Detect which cell encompasses the target text, then output its (x, y) center coordinate. 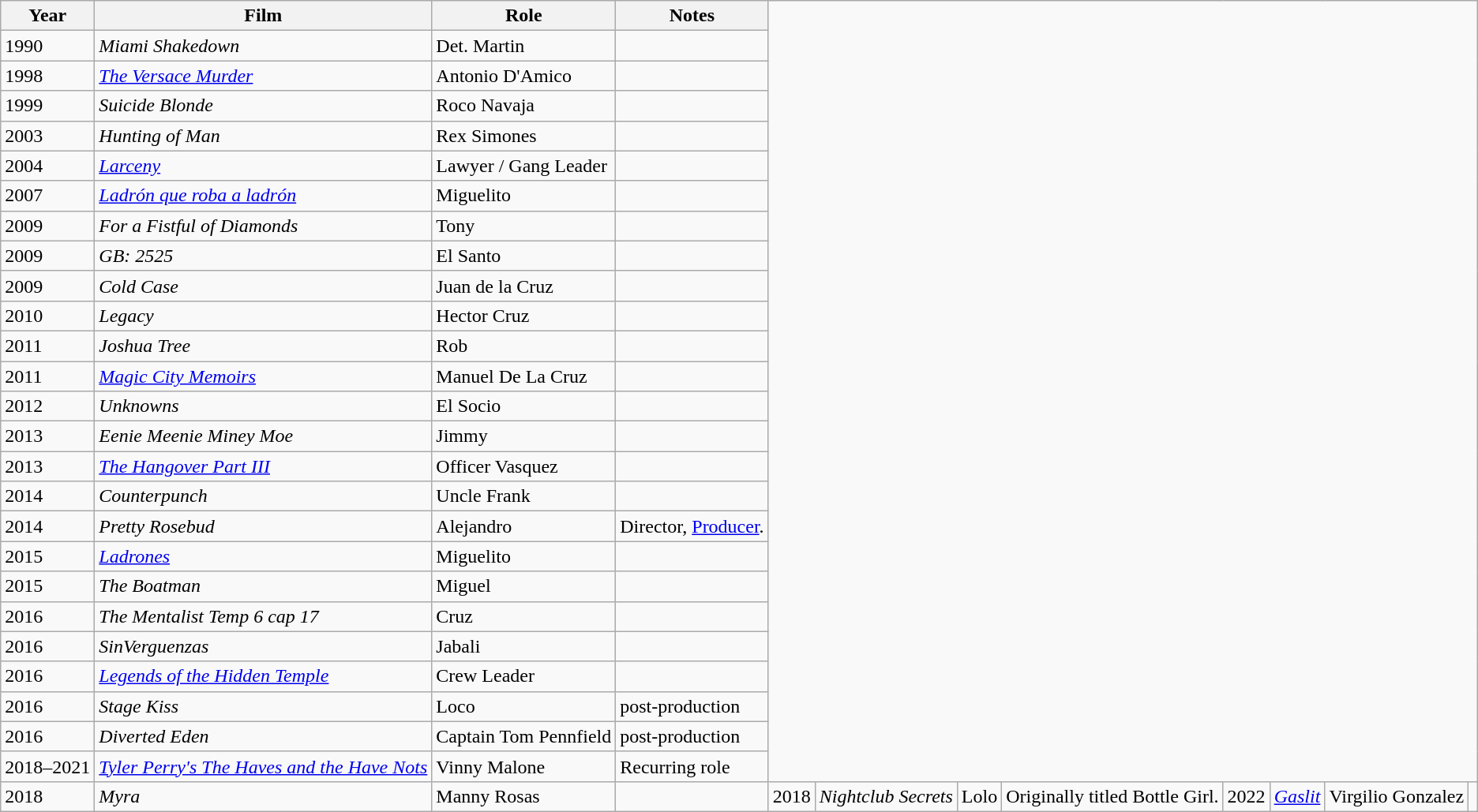
Hector Cruz (524, 316)
SinVerguenzas (264, 646)
1999 (47, 106)
Alejandro (524, 526)
Jabali (524, 646)
The Mentalist Temp 6 cap 17 (264, 616)
Gaslit (1297, 796)
GB: 2525 (264, 256)
Det. Martin (524, 46)
Ladrones (264, 556)
Loco (524, 706)
Cold Case (264, 286)
The Versace Murder (264, 76)
Jimmy (524, 436)
Crew Leader (524, 676)
Eenie Meenie Miney Moe (264, 436)
Suicide Blonde (264, 106)
2007 (47, 196)
For a Fistful of Diamonds (264, 226)
Roco Navaja (524, 106)
Stage Kiss (264, 706)
Joshua Tree (264, 346)
Role (524, 16)
Miami Shakedown (264, 46)
Notes (692, 16)
2003 (47, 136)
Captain Tom Pennfield (524, 736)
Manny Rosas (524, 796)
Legacy (264, 316)
Legends of the Hidden Temple (264, 676)
Uncle Frank (524, 496)
The Hangover Part III (264, 466)
Pretty Rosebud (264, 526)
2022 (1246, 796)
El Socio (524, 406)
Originally titled Bottle Girl. (1112, 796)
Nightclub Secrets (886, 796)
Miguel (524, 586)
2012 (47, 406)
Unknowns (264, 406)
Year (47, 16)
Juan de la Cruz (524, 286)
2018–2021 (47, 766)
1990 (47, 46)
El Santo (524, 256)
Ladrón que roba a ladrón (264, 196)
Rob (524, 346)
Officer Vasquez (524, 466)
1998 (47, 76)
Lolo (979, 796)
Antonio D'Amico (524, 76)
Diverted Eden (264, 736)
Myra (264, 796)
Lawyer / Gang Leader (524, 166)
2004 (47, 166)
Recurring role (692, 766)
Vinny Malone (524, 766)
The Boatman (264, 586)
Tony (524, 226)
2010 (47, 316)
Hunting of Man (264, 136)
Film (264, 16)
Virgilio Gonzalez (1397, 796)
Counterpunch (264, 496)
Magic City Memoirs (264, 376)
Cruz (524, 616)
Director, Producer. (692, 526)
Rex Simones (524, 136)
Larceny (264, 166)
Tyler Perry's The Haves and the Have Nots (264, 766)
Manuel De La Cruz (524, 376)
